Find where the given text appears and provide that cell's center as [X, Y] coordinate. 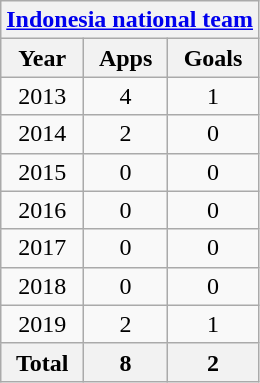
Goals [214, 58]
2019 [42, 324]
Indonesia national team [130, 20]
2014 [42, 134]
8 [126, 362]
2018 [42, 286]
2015 [42, 172]
Apps [126, 58]
Year [42, 58]
4 [126, 96]
Total [42, 362]
2013 [42, 96]
2016 [42, 210]
2017 [42, 248]
